Search for the cell housing the specified text and yield its [x, y] center coordinate. 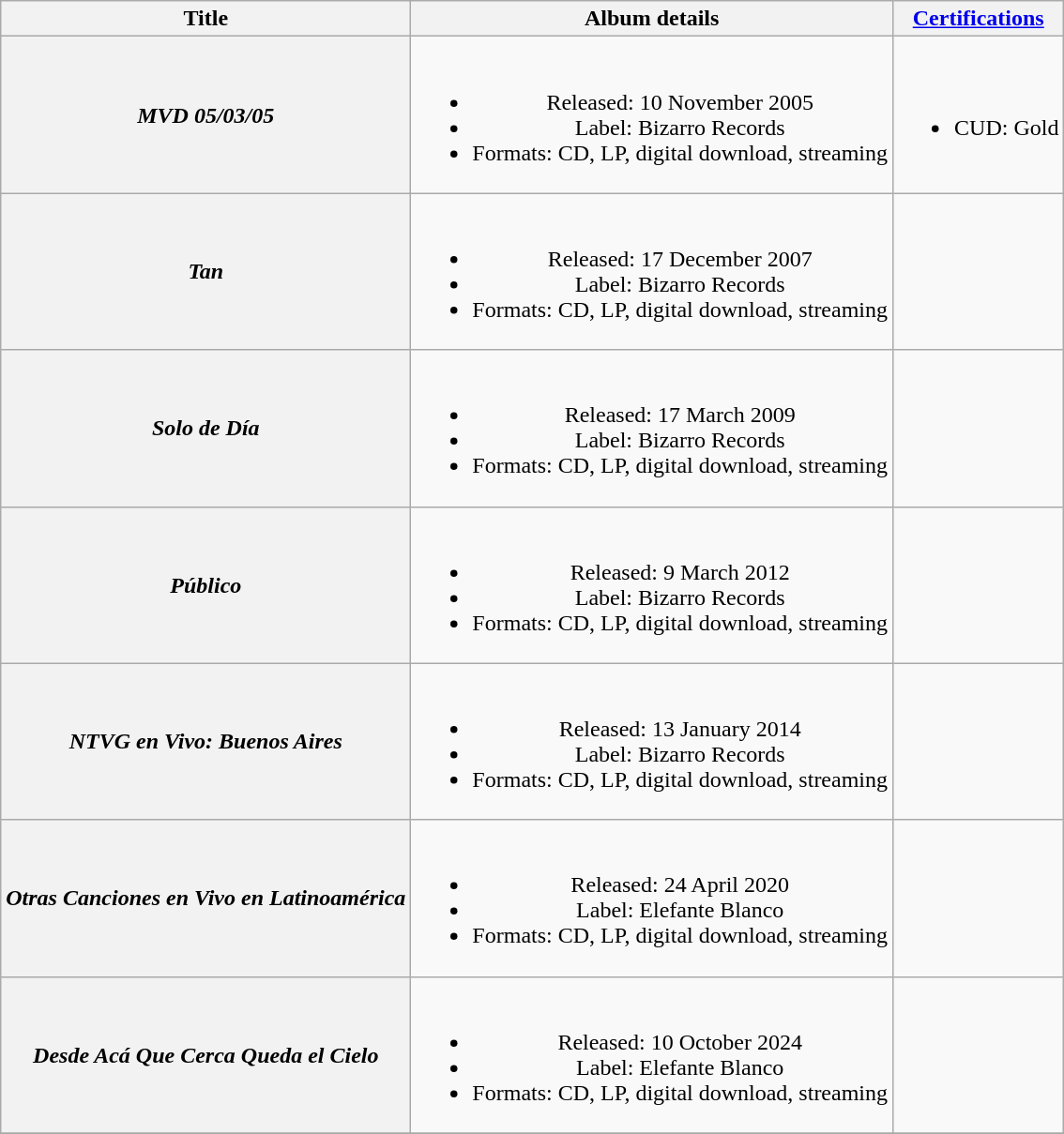
Released: 17 March 2009Label: Bizarro RecordsFormats: CD, LP, digital download, streaming [652, 428]
Released: 17 December 2007Label: Bizarro RecordsFormats: CD, LP, digital download, streaming [652, 272]
Released: 24 April 2020Label: Elefante BlancoFormats: CD, LP, digital download, streaming [652, 899]
Album details [652, 19]
Title [206, 19]
Desde Acá Que Cerca Queda el Cielo [206, 1054]
Released: 13 January 2014Label: Bizarro RecordsFormats: CD, LP, digital download, streaming [652, 741]
Público [206, 585]
Otras Canciones en Vivo en Latinoamérica [206, 899]
CUD: Gold [979, 114]
Solo de Día [206, 428]
Released: 10 November 2005Label: Bizarro RecordsFormats: CD, LP, digital download, streaming [652, 114]
Tan [206, 272]
MVD 05/03/05 [206, 114]
NTVG en Vivo: Buenos Aires [206, 741]
Certifications [979, 19]
Released: 10 October 2024Label: Elefante BlancoFormats: CD, LP, digital download, streaming [652, 1054]
Released: 9 March 2012Label: Bizarro RecordsFormats: CD, LP, digital download, streaming [652, 585]
